Output the [x, y] coordinate of the center of the cell containing the given text.  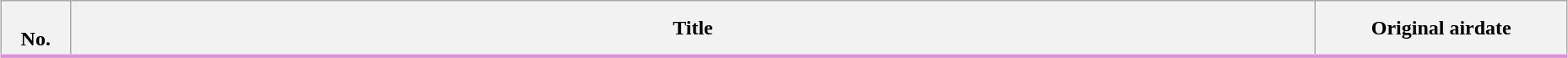
No. [35, 29]
Title [693, 29]
Original airdate [1441, 29]
